Capture the cell that displays the provided text and extract its (x, y) central coordinate. 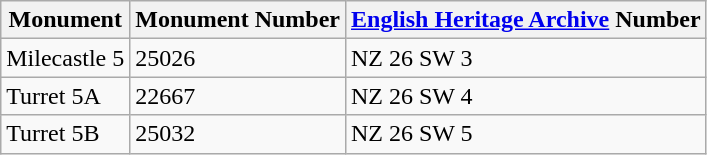
Turret 5A (66, 96)
22667 (238, 96)
25026 (238, 58)
English Heritage Archive Number (526, 20)
Milecastle 5 (66, 58)
25032 (238, 134)
Turret 5B (66, 134)
NZ 26 SW 4 (526, 96)
Monument Number (238, 20)
Monument (66, 20)
NZ 26 SW 5 (526, 134)
NZ 26 SW 3 (526, 58)
